Scan for the cell matching the given text and deliver its [X, Y] coordinate at center. 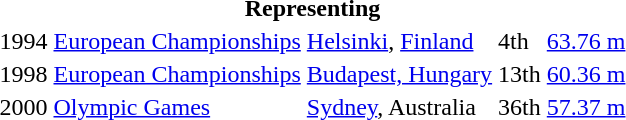
4th [520, 41]
13th [520, 74]
Budapest, Hungary [399, 74]
Helsinki, Finland [399, 41]
